For the text-containing cell, return its midpoint in (x, y) coordinate format. 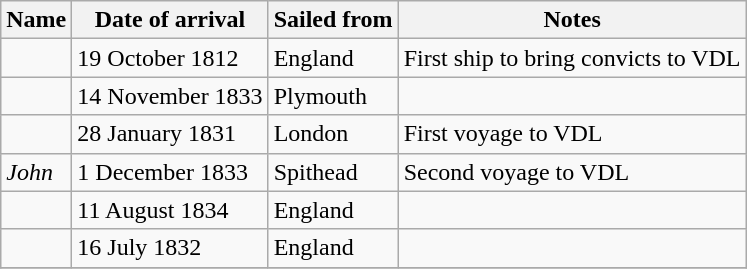
Plymouth (333, 96)
1 December 1833 (170, 172)
Second voyage to VDL (572, 172)
Spithead (333, 172)
Name (36, 20)
First ship to bring convicts to VDL (572, 58)
11 August 1834 (170, 210)
14 November 1833 (170, 96)
28 January 1831 (170, 134)
16 July 1832 (170, 248)
First voyage to VDL (572, 134)
19 October 1812 (170, 58)
Sailed from (333, 20)
Notes (572, 20)
Date of arrival (170, 20)
John (36, 172)
London (333, 134)
